Detect which cell encompasses the target text, then output its [X, Y] center coordinate. 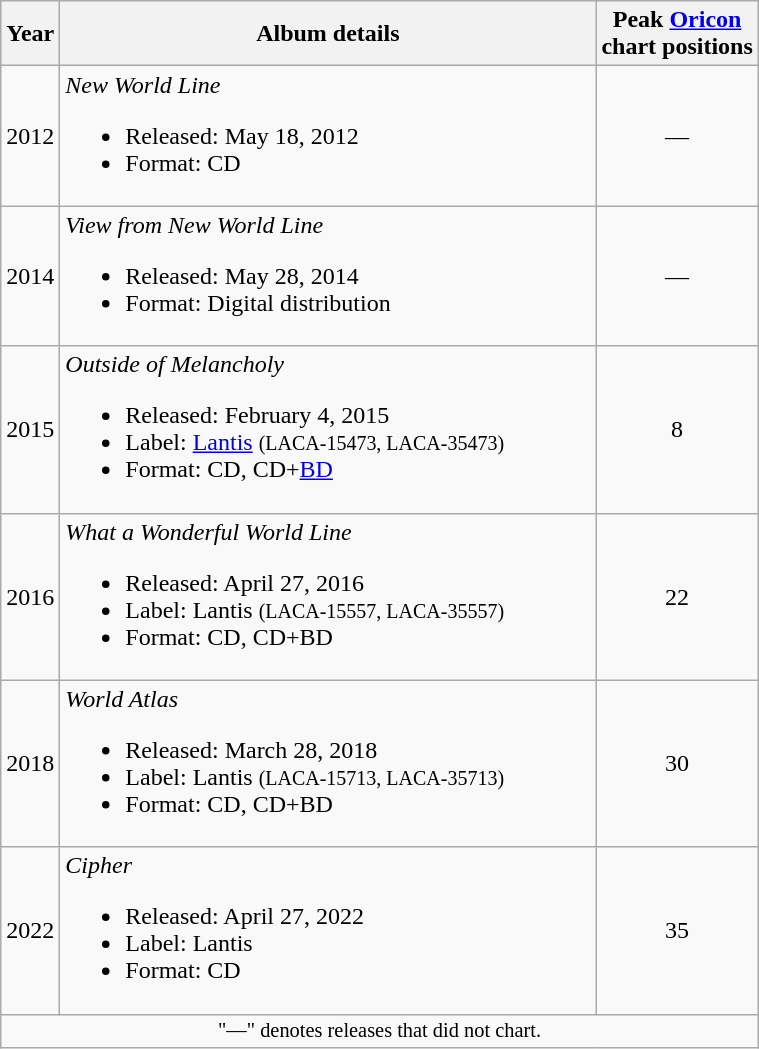
2014 [30, 276]
New World LineReleased: May 18, 2012Format: CD [328, 136]
Album details [328, 34]
35 [677, 930]
2018 [30, 764]
2022 [30, 930]
What a Wonderful World LineReleased: April 27, 2016Label: Lantis (LACA-15557, LACA-35557)Format: CD, CD+BD [328, 596]
8 [677, 430]
Peak Oricon chart positions [677, 34]
Year [30, 34]
"—" denotes releases that did not chart. [380, 1031]
View from New World LineReleased: May 28, 2014Format: Digital distribution [328, 276]
Outside of MelancholyReleased: February 4, 2015Label: Lantis (LACA-15473, LACA-35473)Format: CD, CD+BD [328, 430]
30 [677, 764]
2012 [30, 136]
2015 [30, 430]
2016 [30, 596]
CipherReleased: April 27, 2022Label: LantisFormat: CD [328, 930]
22 [677, 596]
World AtlasReleased: March 28, 2018Label: Lantis (LACA-15713, LACA-35713)Format: CD, CD+BD [328, 764]
